Output the (X, Y) coordinate of the center of the cell containing the given text.  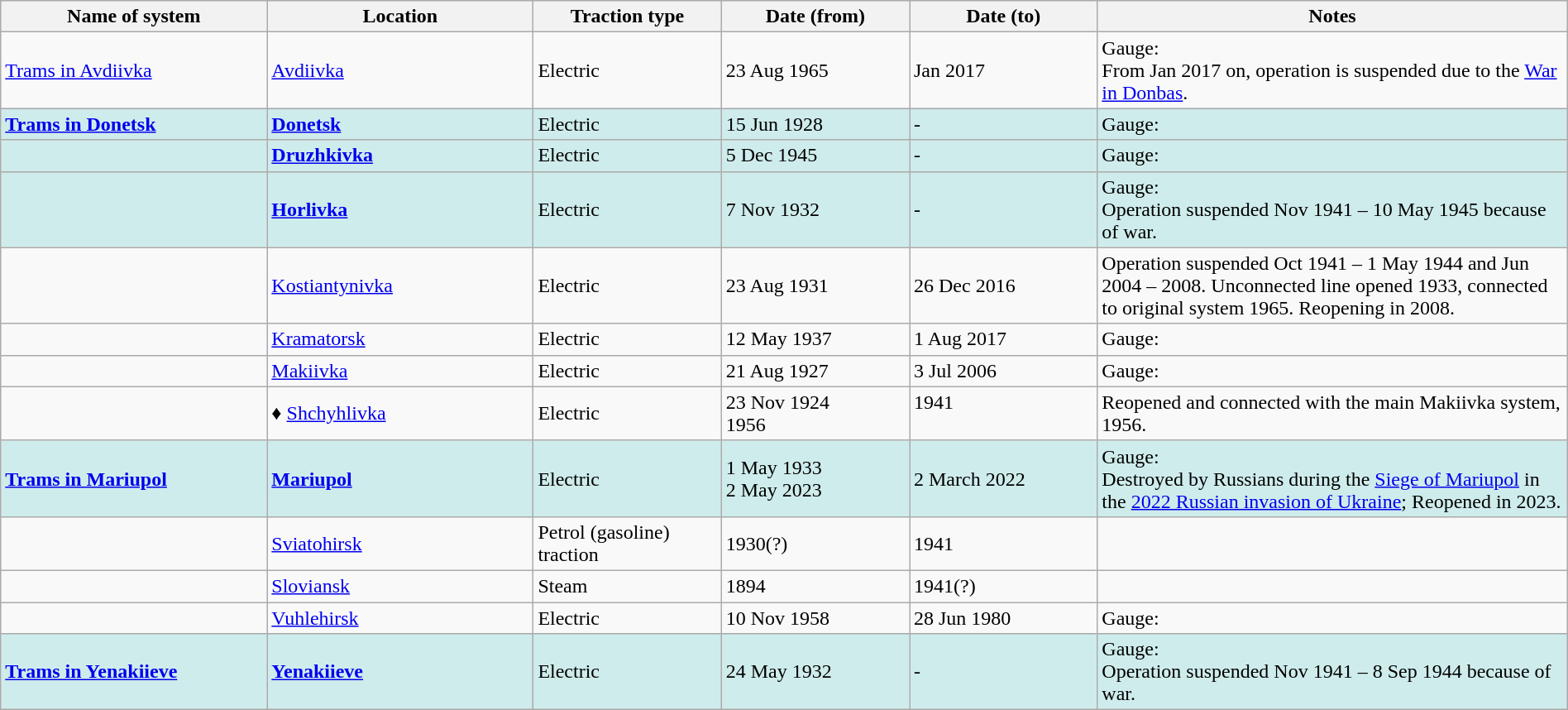
Date (to) (1004, 17)
Sviatohirsk (400, 543)
1894 (815, 586)
Kramatorsk (400, 339)
Gauge: Operation suspended Nov 1941 – 8 Sep 1944 because of war. (1332, 672)
Notes (1332, 17)
Gauge: Destroyed by Russians during the Siege of Mariupol in the 2022 Russian invasion of Ukraine; Reopened in 2023. (1332, 478)
Location (400, 17)
♦ Shchyhlivka (400, 414)
5 Dec 1945 (815, 156)
Horlivka (400, 209)
Trams in Avdiivka (134, 70)
23 Aug 1931 (815, 285)
Kostiantynivka (400, 285)
10 Nov 1958 (815, 618)
1 May 19332 May 2023 (815, 478)
3 Jul 2006 (1004, 371)
Mariupol (400, 478)
Sloviansk (400, 586)
Steam (627, 586)
1930(?) (815, 543)
15 Jun 1928 (815, 124)
Date (from) (815, 17)
28 Jun 1980 (1004, 618)
Petrol (gasoline) traction (627, 543)
Donetsk (400, 124)
12 May 1937 (815, 339)
24 May 1932 (815, 672)
Trams in Donetsk (134, 124)
1 Aug 2017 (1004, 339)
Yenakiieve (400, 672)
Operation suspended Oct 1941 – 1 May 1944 and Jun 2004 – 2008. Unconnected line opened 1933, connected to original system 1965. Reopening in 2008. (1332, 285)
Avdiivka (400, 70)
Reopened and connected with the main Makiivka system, 1956. (1332, 414)
Trams in Yenakiieve (134, 672)
Jan 2017 (1004, 70)
Makiivka (400, 371)
23 Nov 19241956 (815, 414)
Gauge: Operation suspended Nov 1941 – 10 May 1945 because of war. (1332, 209)
23 Aug 1965 (815, 70)
Gauge: From Jan 2017 on, operation is suspended due to the War in Donbas. (1332, 70)
7 Nov 1932 (815, 209)
Druzhkivka (400, 156)
Trams in Mariupol (134, 478)
21 Aug 1927 (815, 371)
2 March 2022 (1004, 478)
Name of system (134, 17)
Vuhlehirsk (400, 618)
1941(?) (1004, 586)
26 Dec 2016 (1004, 285)
Traction type (627, 17)
